Return the (x, y) coordinate for the center point of the cell that contains the specified text.  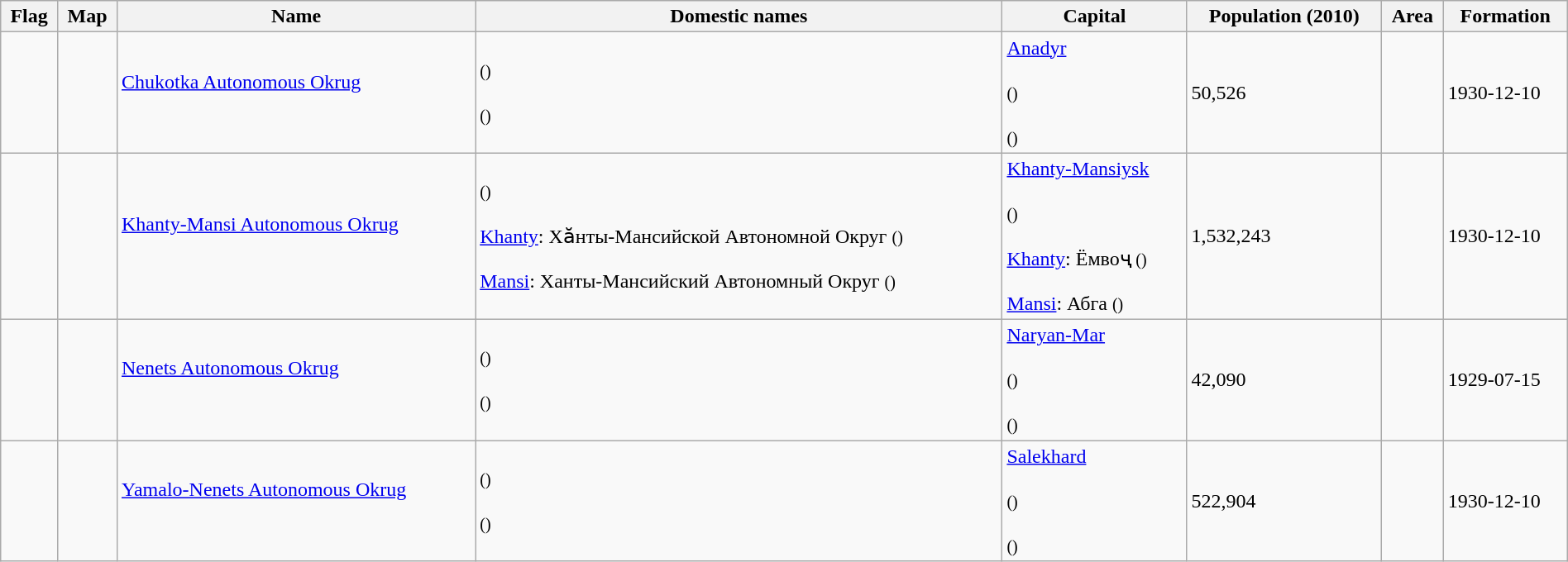
Nenets Autonomous Okrug (296, 379)
Name (296, 17)
Anadyr () () (1095, 93)
50,526 (1284, 93)
1929-07-15 (1505, 379)
Map (87, 17)
Flag (30, 17)
Domestic names (739, 17)
Khanty-Mansiysk () Khanty: Ёмвоҷ () Mansi: Абга () (1095, 236)
Chukotka Autonomous Okrug (296, 93)
Population (2010) (1284, 17)
Naryan-Mar () () (1095, 379)
1,532,243 (1284, 236)
522,904 (1284, 500)
() Khanty: Хӑнты-Мансийской Aвтономной Округ () Mansi: Ханты-Мансийский Автономный Округ () (739, 236)
Formation (1505, 17)
Yamalo-Nenets Autonomous Okrug (296, 500)
Khanty-Mansi Autonomous Okrug (296, 236)
Salekhard () () (1095, 500)
Capital (1095, 17)
Area (1413, 17)
42,090 (1284, 379)
